Scan for the cell matching the given text and deliver its [x, y] coordinate at center. 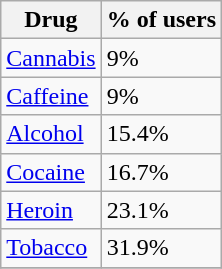
23.1% [161, 210]
Caffeine [51, 96]
31.9% [161, 248]
Heroin [51, 210]
15.4% [161, 134]
16.7% [161, 172]
Drug [51, 20]
Cannabis [51, 58]
Alcohol [51, 134]
% of users [161, 20]
Cocaine [51, 172]
Tobacco [51, 248]
